Return [x, y] of the center of cell containing provided text 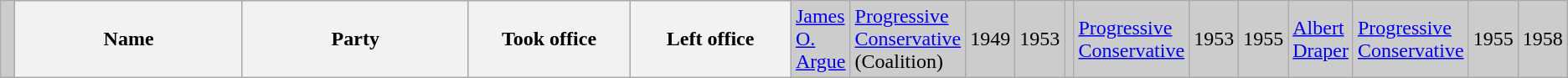
James O. Argue [821, 39]
Party [355, 39]
1949 [990, 39]
Left office [710, 39]
1958 [1543, 39]
Progressive Conservative (Coalition) [908, 39]
Name [129, 39]
Took office [549, 39]
Albert Draper [1321, 39]
